Find where the given text appears and provide that cell's center as [X, Y] coordinate. 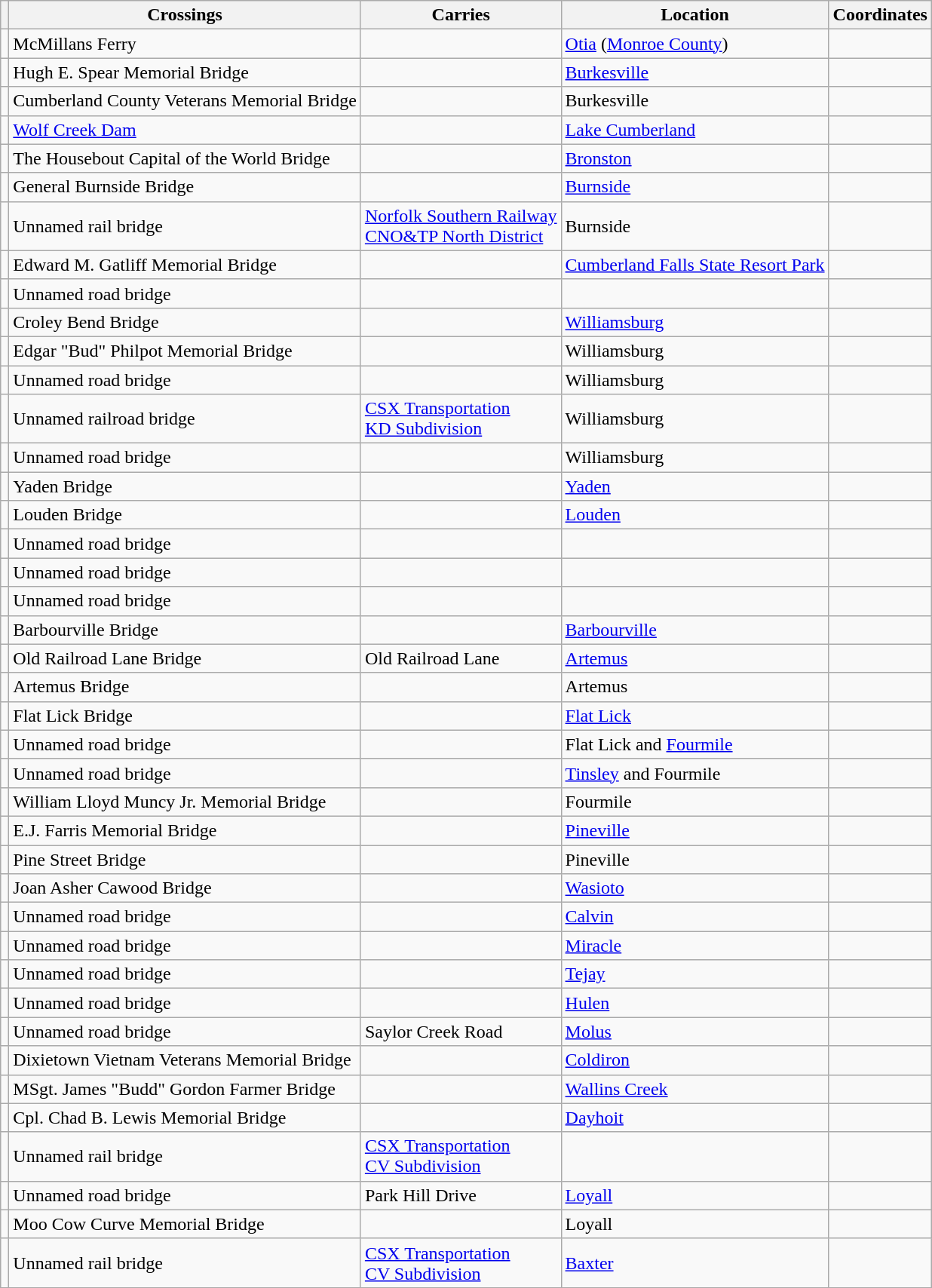
Barbourville Bridge [185, 630]
Coordinates [880, 15]
William Lloyd Muncy Jr. Memorial Bridge [185, 802]
Park Hill Drive [461, 1195]
Joan Asher Cawood Bridge [185, 888]
Crossings [185, 15]
Pine Street Bridge [185, 859]
Norfolk Southern RailwayCNO&TP North District [461, 226]
Tinsley and Fourmile [695, 773]
General Burnside Bridge [185, 187]
Otia (Monroe County) [695, 44]
Wasioto [695, 888]
Louden [695, 515]
MSgt. James "Budd" Gordon Farmer Bridge [185, 1089]
Flat Lick Bridge [185, 716]
Location [695, 15]
Bronston [695, 158]
Edward M. Gatliff Memorial Bridge [185, 265]
Flat Lick and Fourmile [695, 744]
Coldiron [695, 1060]
Hulen [695, 1003]
Moo Cow Curve Memorial Bridge [185, 1224]
Tejay [695, 974]
Molus [695, 1032]
Carries [461, 15]
Unnamed railroad bridge [185, 419]
Hugh E. Spear Memorial Bridge [185, 72]
Wallins Creek [695, 1089]
Artemus Bridge [185, 687]
McMillans Ferry [185, 44]
Edgar "Bud" Philpot Memorial Bridge [185, 351]
The Housebout Capital of the World Bridge [185, 158]
E.J. Farris Memorial Bridge [185, 830]
Old Railroad Lane [461, 658]
Baxter [695, 1262]
Lake Cumberland [695, 130]
Calvin [695, 917]
Old Railroad Lane Bridge [185, 658]
Fourmile [695, 802]
Yaden Bridge [185, 486]
Yaden [695, 486]
Saylor Creek Road [461, 1032]
Barbourville [695, 630]
Flat Lick [695, 716]
Cumberland Falls State Resort Park [695, 265]
Miracle [695, 946]
Croley Bend Bridge [185, 322]
Wolf Creek Dam [185, 130]
Dixietown Vietnam Veterans Memorial Bridge [185, 1060]
Louden Bridge [185, 515]
Cpl. Chad B. Lewis Memorial Bridge [185, 1118]
Cumberland County Veterans Memorial Bridge [185, 101]
CSX TransportationKD Subdivision [461, 419]
Dayhoit [695, 1118]
